Determine the (X, Y) coordinate at the center of the cell enclosing the given text.  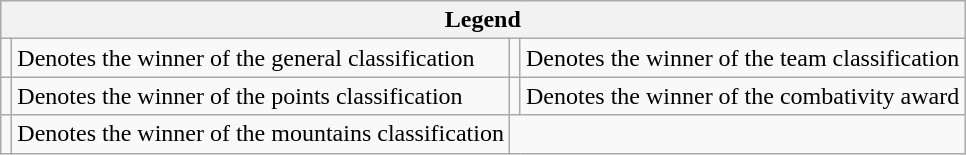
Denotes the winner of the combativity award (742, 96)
Denotes the winner of the mountains classification (261, 134)
Legend (483, 20)
Denotes the winner of the points classification (261, 96)
Denotes the winner of the team classification (742, 58)
Denotes the winner of the general classification (261, 58)
